Extract the [X, Y] coordinate from the center of the cell holding the provided text.  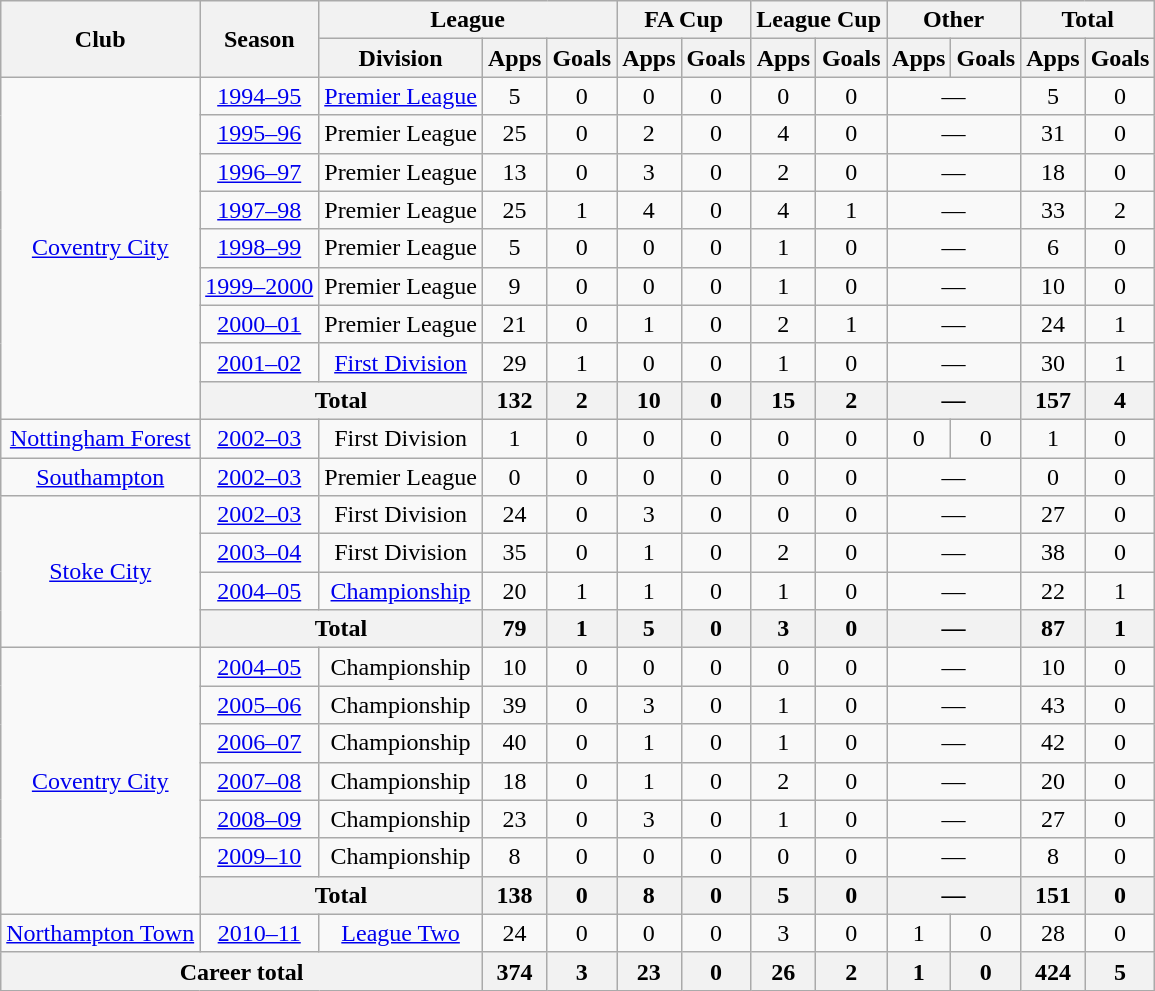
2007–08 [260, 781]
28 [1053, 933]
Nottingham Forest [100, 438]
6 [1053, 248]
30 [1053, 362]
138 [514, 895]
2006–07 [260, 743]
26 [784, 971]
1994–95 [260, 96]
1996–97 [260, 172]
Southampton [100, 477]
2009–10 [260, 857]
29 [514, 362]
League [468, 20]
1999–2000 [260, 286]
43 [1053, 705]
Other [954, 20]
Northampton Town [100, 933]
424 [1053, 971]
151 [1053, 895]
2001–02 [260, 362]
2008–09 [260, 819]
13 [514, 172]
FA Cup [684, 20]
2010–11 [260, 933]
35 [514, 553]
31 [1053, 134]
33 [1053, 210]
374 [514, 971]
League Cup [819, 20]
15 [784, 400]
2000–01 [260, 324]
League Two [401, 933]
79 [514, 629]
Stoke City [100, 572]
2003–04 [260, 553]
39 [514, 705]
Club [100, 39]
2005–06 [260, 705]
Career total [242, 971]
38 [1053, 553]
132 [514, 400]
42 [1053, 743]
22 [1053, 591]
1998–99 [260, 248]
40 [514, 743]
9 [514, 286]
Division [401, 58]
1997–98 [260, 210]
157 [1053, 400]
Season [260, 39]
1995–96 [260, 134]
87 [1053, 629]
21 [514, 324]
